Return the (x, y) coordinate for the center point of the cell that contains the specified text.  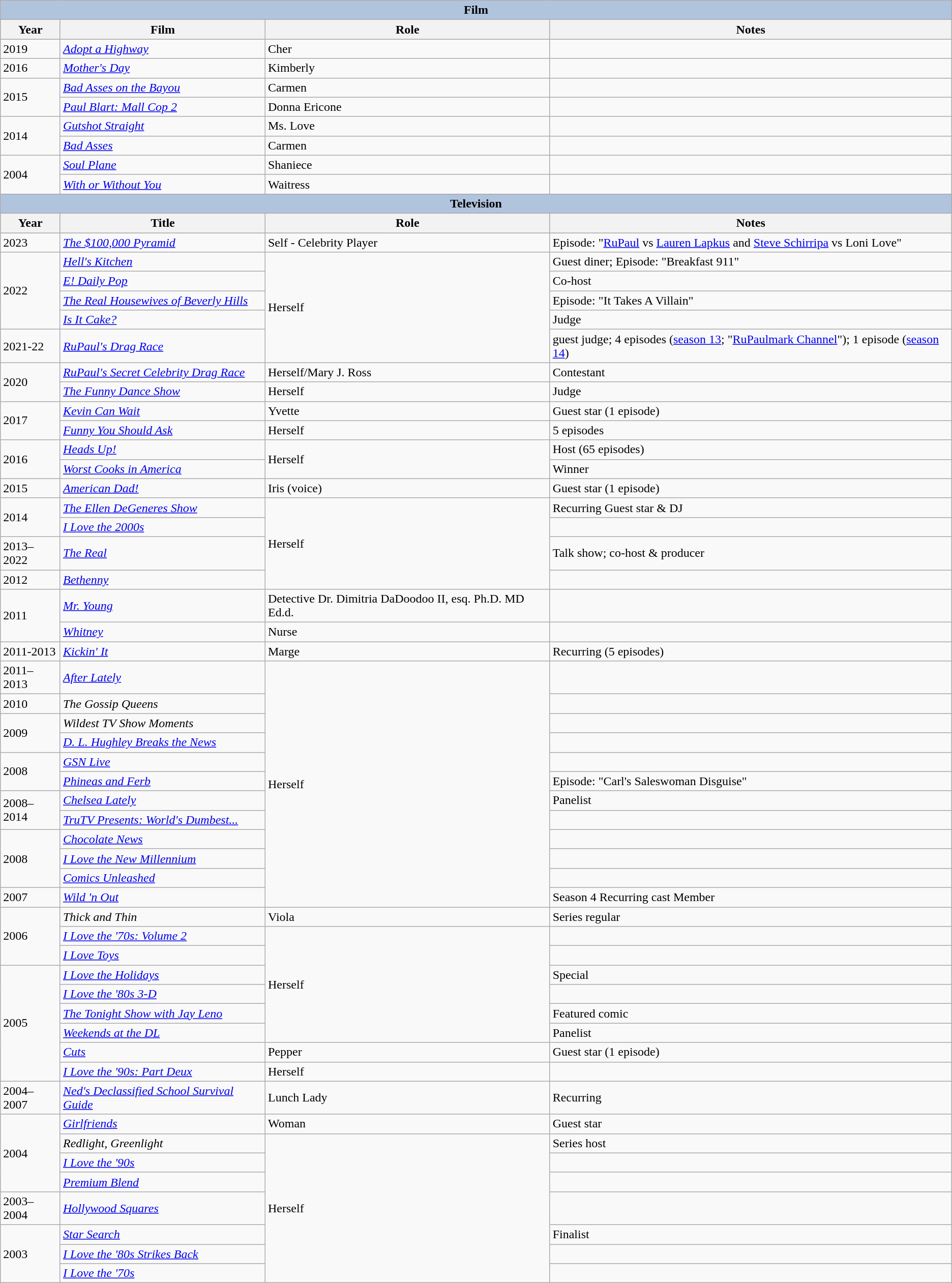
I Love the '80s 3-D (163, 994)
I Love the '90s: Part Deux (163, 1071)
2003–2004 (31, 1208)
2008–2014 (31, 810)
Nurse (407, 632)
2011 (31, 615)
2017 (31, 421)
The Tonight Show with Jay Leno (163, 1013)
TruTV Presents: World's Dumbest... (163, 820)
I Love the New Millennium (163, 858)
Heads Up! (163, 450)
2023 (31, 243)
Herself/Mary J. Ross (407, 372)
Season 4 Recurring cast Member (751, 897)
Series regular (751, 917)
Guest diner; Episode: "Breakfast 911" (751, 262)
Shaniece (407, 165)
Thick and Thin (163, 917)
2011-2013 (31, 651)
Kimberly (407, 68)
Finalist (751, 1234)
Bethenny (163, 579)
2006 (31, 936)
guest judge; 4 episodes (season 13; "RuPaulmark Channel"); 1 episode (season 14) (751, 346)
Recurring Guest star & DJ (751, 508)
2012 (31, 579)
2011–2013 (31, 677)
RuPaul's Drag Race (163, 346)
I Love the '70s: Volume 2 (163, 936)
Special (751, 975)
2019 (31, 49)
5 episodes (751, 430)
Marge (407, 651)
Weekends at the DL (163, 1033)
Iris (voice) (407, 488)
2004–2007 (31, 1097)
Premium Blend (163, 1182)
Pepper (407, 1052)
Episode: "RuPaul vs Lauren Lapkus and Steve Schirripa vs Loni Love" (751, 243)
Cuts (163, 1052)
Winner (751, 469)
The Gossip Queens (163, 704)
Episode: "Carl's Saleswoman Disguise" (751, 781)
2009 (31, 733)
Television (476, 203)
Kevin Can Wait (163, 411)
Title (163, 223)
I Love the '70s (163, 1273)
The Funny Dance Show (163, 392)
Viola (407, 917)
Mother's Day (163, 68)
Ned's Declassified School Survival Guide (163, 1097)
Co-host (751, 281)
Phineas and Ferb (163, 781)
Waitress (407, 184)
2013–2022 (31, 553)
With or Without You (163, 184)
2005 (31, 1023)
Is It Cake? (163, 320)
Adopt a Highway (163, 49)
E! Daily Pop (163, 281)
Talk show; co-host & producer (751, 553)
Cher (407, 49)
Paul Blart: Mall Cop 2 (163, 107)
Comics Unleashed (163, 878)
Redlight, Greenlight (163, 1143)
D. L. Hughley Breaks the News (163, 742)
Wild 'n Out (163, 897)
Recurring (5 episodes) (751, 651)
Bad Asses (163, 145)
Funny You Should Ask (163, 430)
Woman (407, 1124)
Guest star (751, 1124)
Worst Cooks in America (163, 469)
Girlfriends (163, 1124)
Bad Asses on the Bayou (163, 87)
Self - Celebrity Player (407, 243)
2020 (31, 382)
2021-22 (31, 346)
I Love the Holidays (163, 975)
Detective Dr. Dimitria DaDoodoo II, esq. Ph.D. MD Ed.d. (407, 606)
Ms. Love (407, 126)
Featured comic (751, 1013)
Episode: "It Takes A Villain" (751, 301)
The Real Housewives of Beverly Hills (163, 301)
American Dad! (163, 488)
Recurring (751, 1097)
The Ellen DeGeneres Show (163, 508)
I Love the 2000s (163, 527)
After Lately (163, 677)
RuPaul's Secret Celebrity Drag Race (163, 372)
Chocolate News (163, 839)
Hell's Kitchen (163, 262)
Series host (751, 1143)
Kickin' It (163, 651)
I Love the '80s Strikes Back (163, 1254)
Chelsea Lately (163, 800)
2010 (31, 704)
Gutshot Straight (163, 126)
Host (65 episodes) (751, 450)
2007 (31, 897)
Star Search (163, 1234)
Yvette (407, 411)
2003 (31, 1254)
GSN Live (163, 762)
Wildest TV Show Moments (163, 723)
I Love the '90s (163, 1162)
Contestant (751, 372)
Mr. Young (163, 606)
I Love Toys (163, 956)
The Real (163, 553)
Lunch Lady (407, 1097)
Donna Ericone (407, 107)
The $100,000 Pyramid (163, 243)
Soul Plane (163, 165)
Hollywood Squares (163, 1208)
2022 (31, 291)
Whitney (163, 632)
